Locate the cell with the specified text and output its [x, y] center coordinate. 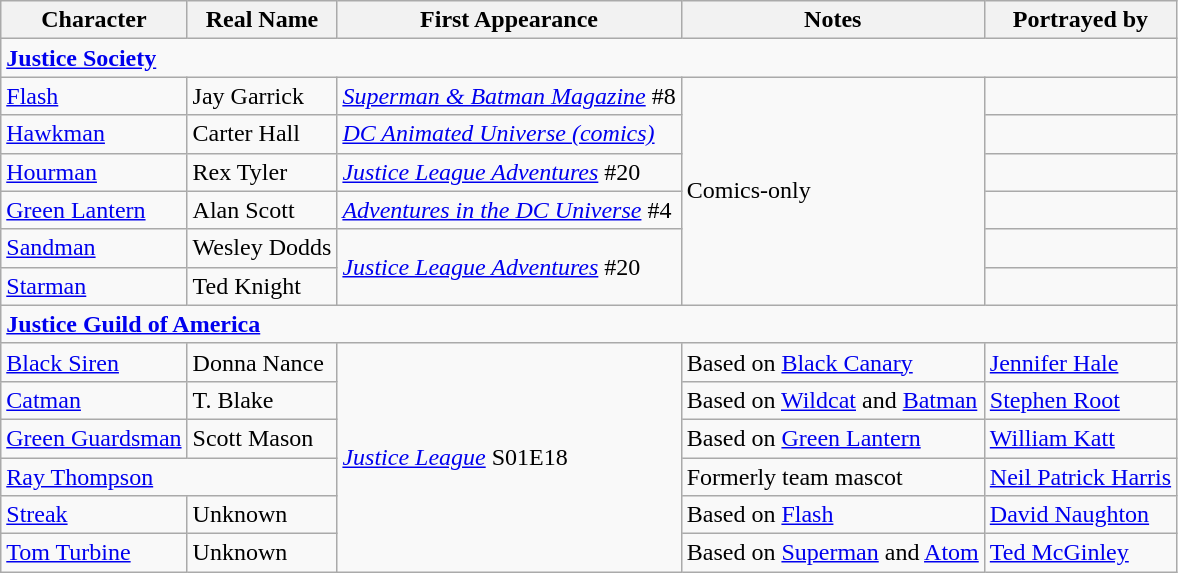
First Appearance [509, 20]
Character [94, 20]
Scott Mason [262, 438]
Green Lantern [94, 210]
T. Blake [262, 400]
Jennifer Hale [1080, 362]
Justice Society [589, 58]
Based on Green Lantern [832, 438]
Tom Turbine [94, 553]
Formerly team mascot [832, 477]
Adventures in the DC Universe #4 [509, 210]
Ray Thompson [169, 477]
David Naughton [1080, 515]
Hourman [94, 172]
Wesley Dodds [262, 248]
Alan Scott [262, 210]
Superman & Batman Magazine #8 [509, 96]
Flash [94, 96]
Starman [94, 286]
Based on Black Canary [832, 362]
Ted Knight [262, 286]
Real Name [262, 20]
Rex Tyler [262, 172]
Portrayed by [1080, 20]
DC Animated Universe (comics) [509, 134]
Comics-only [832, 191]
Based on Wildcat and Batman [832, 400]
Jay Garrick [262, 96]
Catman [94, 400]
Hawkman [94, 134]
Black Siren [94, 362]
Green Guardsman [94, 438]
Donna Nance [262, 362]
Sandman [94, 248]
Stephen Root [1080, 400]
Neil Patrick Harris [1080, 477]
William Katt [1080, 438]
Notes [832, 20]
Carter Hall [262, 134]
Justice Guild of America [589, 324]
Based on Superman and Atom [832, 553]
Based on Flash [832, 515]
Justice League S01E18 [509, 457]
Streak [94, 515]
Ted McGinley [1080, 553]
